Locate the cell with the specified text and output its [X, Y] center coordinate. 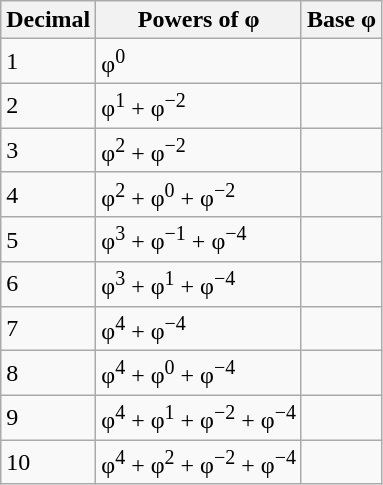
φ4 + φ0 + φ−4 [199, 374]
6 [48, 284]
8 [48, 374]
1 [48, 62]
φ0 [199, 62]
φ4 + φ1 + φ−2 + φ−4 [199, 418]
3 [48, 150]
φ1 + φ−2 [199, 106]
7 [48, 328]
Base φ [341, 20]
φ3 + φ1 + φ−4 [199, 284]
φ3 + φ−1 + φ−4 [199, 240]
10 [48, 462]
φ4 + φ−4 [199, 328]
2 [48, 106]
Powers of φ [199, 20]
Decimal [48, 20]
φ4 + φ2 + φ−2 + φ−4 [199, 462]
φ2 + φ0 + φ−2 [199, 194]
9 [48, 418]
4 [48, 194]
5 [48, 240]
φ2 + φ−2 [199, 150]
